Return the [X, Y] coordinate for the center point of the cell that contains the specified text.  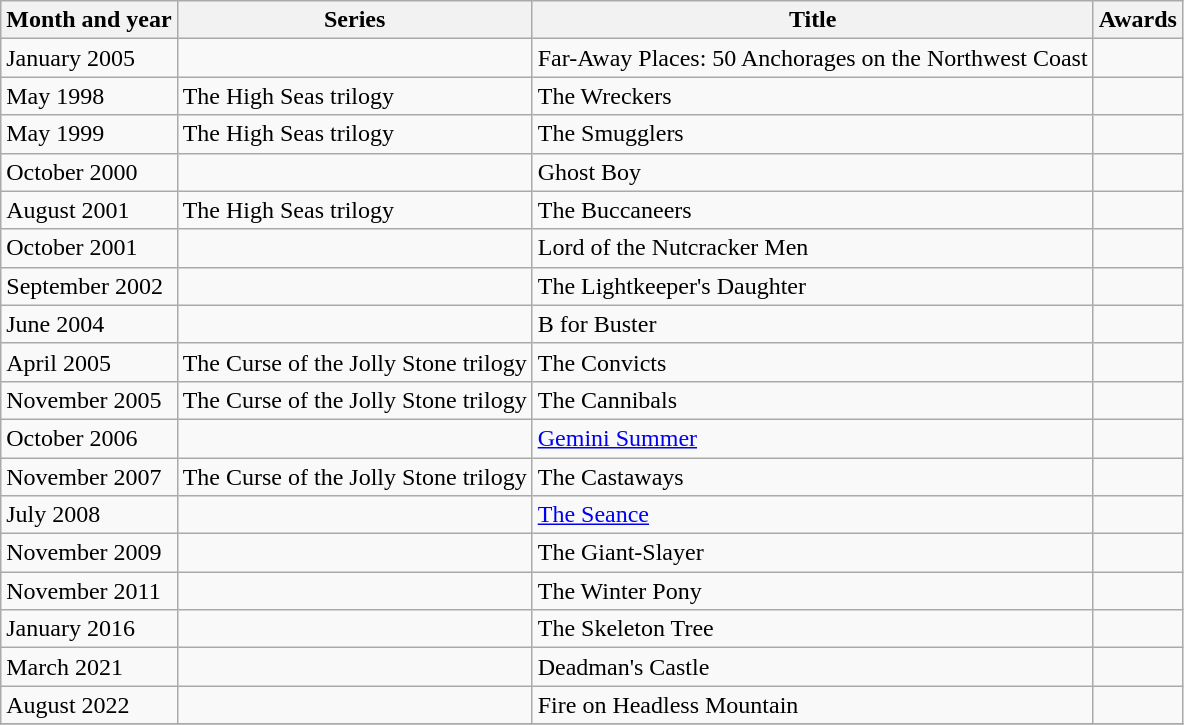
Month and year [89, 20]
October 2006 [89, 438]
The Castaways [812, 477]
May 1999 [89, 134]
October 2000 [89, 172]
The Smugglers [812, 134]
Ghost Boy [812, 172]
March 2021 [89, 667]
The Convicts [812, 362]
The Giant-Slayer [812, 553]
The Skeleton Tree [812, 629]
Title [812, 20]
The Lightkeeper's Daughter [812, 286]
Lord of the Nutcracker Men [812, 248]
The Seance [812, 515]
October 2001 [89, 248]
Fire on Headless Mountain [812, 705]
September 2002 [89, 286]
Gemini Summer [812, 438]
June 2004 [89, 324]
Series [354, 20]
Awards [1138, 20]
January 2016 [89, 629]
August 2022 [89, 705]
April 2005 [89, 362]
B for Buster [812, 324]
November 2007 [89, 477]
Far-Away Places: 50 Anchorages on the Northwest Coast [812, 58]
Deadman's Castle [812, 667]
July 2008 [89, 515]
The Wreckers [812, 96]
May 1998 [89, 96]
The Buccaneers [812, 210]
The Winter Pony [812, 591]
November 2005 [89, 400]
November 2011 [89, 591]
January 2005 [89, 58]
The Cannibals [812, 400]
November 2009 [89, 553]
August 2001 [89, 210]
